Extract the [x, y] coordinate from the center of the cell holding the provided text.  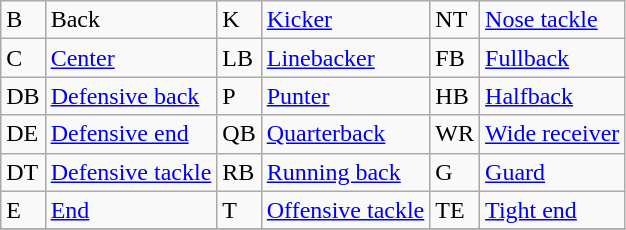
Wide receiver [552, 134]
K [239, 20]
LB [239, 58]
Defensive back [131, 96]
NT [455, 20]
Defensive tackle [131, 172]
DT [23, 172]
Tight end [552, 210]
Quarterback [346, 134]
QB [239, 134]
Nose tackle [552, 20]
E [23, 210]
Punter [346, 96]
HB [455, 96]
RB [239, 172]
DB [23, 96]
TE [455, 210]
G [455, 172]
Running back [346, 172]
FB [455, 58]
T [239, 210]
Center [131, 58]
P [239, 96]
WR [455, 134]
Defensive end [131, 134]
Fullback [552, 58]
Back [131, 20]
DE [23, 134]
End [131, 210]
Offensive tackle [346, 210]
Halfback [552, 96]
C [23, 58]
Guard [552, 172]
Linebacker [346, 58]
B [23, 20]
Kicker [346, 20]
